Determine the (x, y) coordinate at the center of the cell enclosing the given text.  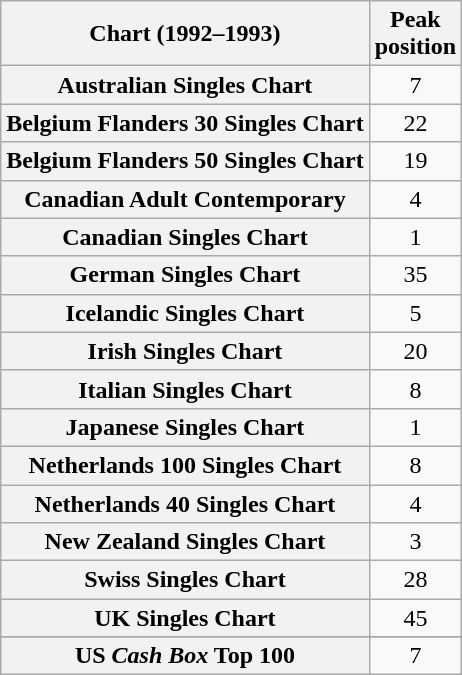
Icelandic Singles Chart (185, 313)
20 (415, 351)
Italian Singles Chart (185, 389)
19 (415, 161)
Belgium Flanders 50 Singles Chart (185, 161)
5 (415, 313)
New Zealand Singles Chart (185, 542)
Netherlands 100 Singles Chart (185, 465)
22 (415, 123)
UK Singles Chart (185, 618)
Peakposition (415, 34)
Australian Singles Chart (185, 85)
28 (415, 580)
3 (415, 542)
Japanese Singles Chart (185, 427)
Canadian Singles Chart (185, 237)
US Cash Box Top 100 (185, 656)
Irish Singles Chart (185, 351)
Swiss Singles Chart (185, 580)
Chart (1992–1993) (185, 34)
Netherlands 40 Singles Chart (185, 503)
45 (415, 618)
German Singles Chart (185, 275)
35 (415, 275)
Belgium Flanders 30 Singles Chart (185, 123)
Canadian Adult Contemporary (185, 199)
